From the cell containing the given text, extract its center point as [x, y] coordinate. 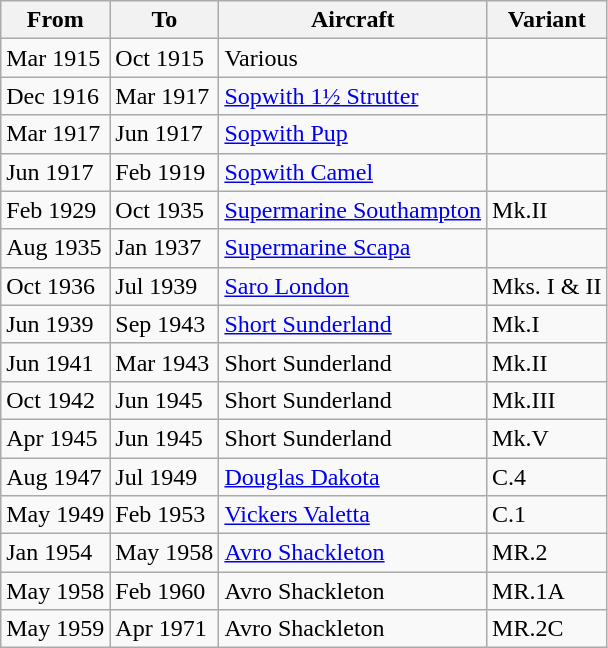
Oct 1935 [164, 210]
Dec 1916 [56, 96]
Mk.III [547, 400]
Mar 1943 [164, 362]
Sopwith Camel [353, 172]
MR.2C [547, 629]
Sopwith 1½ Strutter [353, 96]
Oct 1942 [56, 400]
Feb 1929 [56, 210]
Aug 1935 [56, 248]
MR.2 [547, 553]
Jun 1939 [56, 324]
Mk.V [547, 438]
Mk.I [547, 324]
MR.1A [547, 591]
C.4 [547, 477]
Variant [547, 20]
Supermarine Southampton [353, 210]
Feb 1960 [164, 591]
Apr 1945 [56, 438]
Feb 1953 [164, 515]
Various [353, 58]
Aircraft [353, 20]
Saro London [353, 286]
Sopwith Pup [353, 134]
From [56, 20]
Jul 1939 [164, 286]
Oct 1915 [164, 58]
May 1949 [56, 515]
Jul 1949 [164, 477]
C.1 [547, 515]
Jun 1941 [56, 362]
Apr 1971 [164, 629]
To [164, 20]
Mar 1915 [56, 58]
Douglas Dakota [353, 477]
May 1959 [56, 629]
Vickers Valetta [353, 515]
Sep 1943 [164, 324]
Supermarine Scapa [353, 248]
Aug 1947 [56, 477]
Jan 1954 [56, 553]
Oct 1936 [56, 286]
Mks. I & II [547, 286]
Jan 1937 [164, 248]
Feb 1919 [164, 172]
